Pinpoint the cell where the given text exists, returning its [x, y] midpoint coordinate. 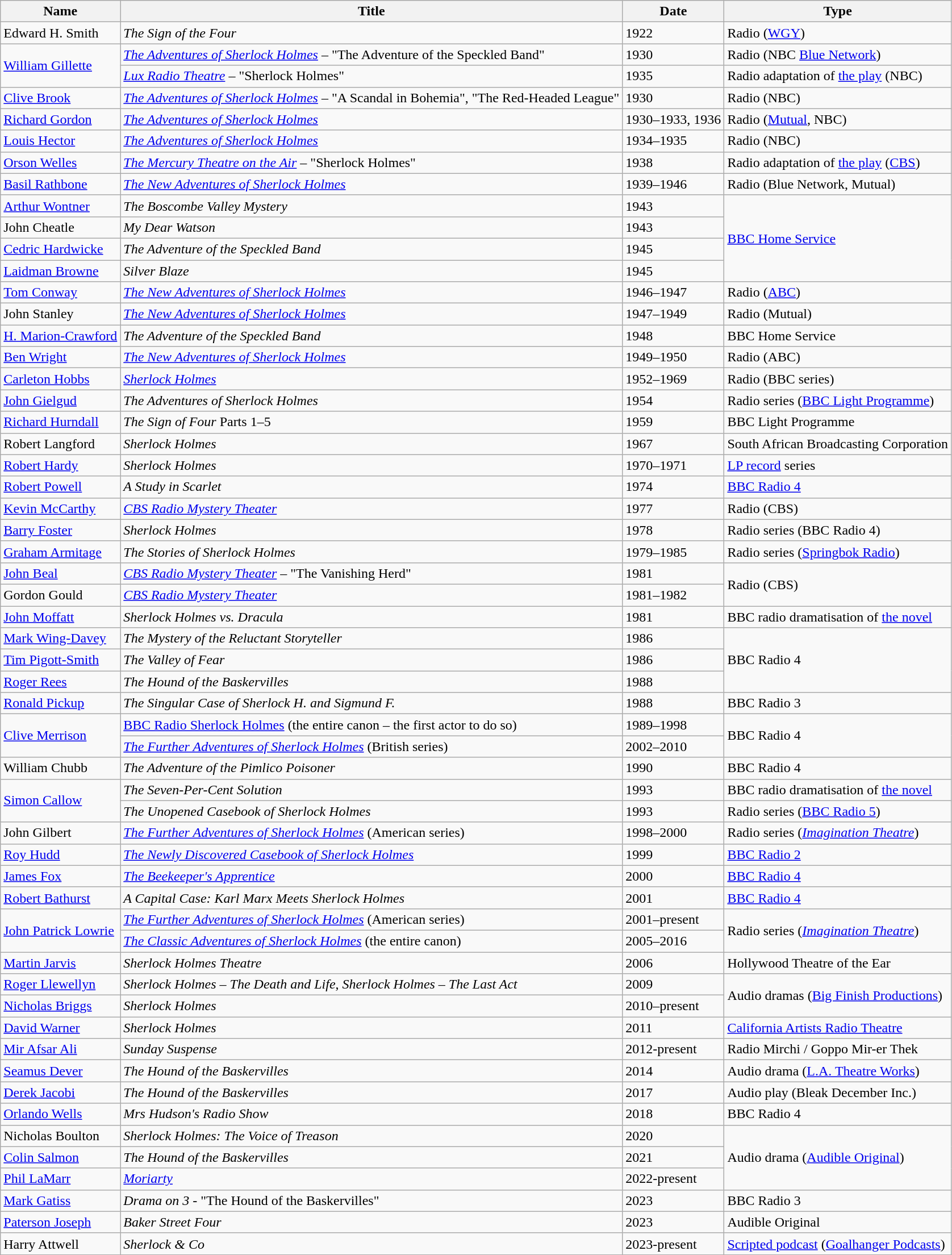
1981–1982 [674, 595]
Title [371, 11]
1935 [674, 76]
Mrs Hudson's Radio Show [371, 1114]
2020 [674, 1136]
The Beekeeper's Apprentice [371, 876]
Moriarty [371, 1179]
Simon Callow [60, 800]
Radio series (BBC Radio 4) [838, 530]
Derek Jacobi [60, 1093]
Basil Rathbone [60, 184]
Edward H. Smith [60, 33]
1938 [674, 162]
2022-present [674, 1179]
Radio series (BBC Light Programme) [838, 401]
1967 [674, 444]
The Adventures of Sherlock Holmes – "The Adventure of the Speckled Band" [371, 55]
Robert Bathurst [60, 898]
Nicholas Briggs [60, 1006]
Radio Mirchi / Goppo Mir-er Thek [838, 1049]
The Mystery of the Reluctant Storyteller [371, 639]
Arthur Wontner [60, 206]
Radio series (BBC Radio 5) [838, 811]
Radio adaptation of the play (CBS) [838, 162]
Drama on 3 - "The Hound of the Baskervilles" [371, 1200]
Robert Powell [60, 487]
2011 [674, 1028]
The Valley of Fear [371, 660]
The Sign of the Four [371, 33]
John Gilbert [60, 833]
The Stories of Sherlock Holmes [371, 552]
2023-present [674, 1244]
Audio drama (Audible Original) [838, 1157]
Tim Pigott-Smith [60, 660]
David Warner [60, 1028]
1922 [674, 33]
1979–1985 [674, 552]
Sherlock Holmes: The Voice of Treason [371, 1136]
A Study in Scarlet [371, 487]
1998–2000 [674, 833]
CBS Radio Mystery Theater – "The Vanishing Herd" [371, 573]
1949–1950 [674, 357]
Silver Blaze [371, 271]
Harry Attwell [60, 1244]
William Chubb [60, 768]
1939–1946 [674, 184]
Paterson Joseph [60, 1222]
Radio (Mutual, NBC) [838, 119]
Date [674, 11]
BBC Light Programme [838, 422]
Laidman Browne [60, 271]
My Dear Watson [371, 227]
1959 [674, 422]
Kevin McCarthy [60, 508]
Cedric Hardwicke [60, 249]
Richard Hurndall [60, 422]
John Moffatt [60, 616]
BBC Radio 2 [838, 854]
Nicholas Boulton [60, 1136]
Audio play (Bleak December Inc.) [838, 1093]
Graham Armitage [60, 552]
1978 [674, 530]
Roger Rees [60, 682]
2010–present [674, 1006]
The Boscombe Valley Mystery [371, 206]
Clive Brook [60, 98]
Tom Conway [60, 293]
Radio adaptation of the play (NBC) [838, 76]
Carleton Hobbs [60, 379]
Seamus Dever [60, 1071]
1989–1998 [674, 725]
1999 [674, 854]
A Capital Case: Karl Marx Meets Sherlock Holmes [371, 898]
Ben Wright [60, 357]
The Seven-Per-Cent Solution [371, 790]
James Fox [60, 876]
2017 [674, 1093]
Sherlock Holmes vs. Dracula [371, 616]
1970–1971 [674, 465]
Name [60, 11]
Robert Langford [60, 444]
Sherlock Holmes Theatre [371, 963]
Audible Original [838, 1222]
John Gielgud [60, 401]
Sherlock & Co [371, 1244]
Radio series (Springbok Radio) [838, 552]
1952–1969 [674, 379]
2009 [674, 985]
H. Marion-Crawford [60, 336]
John Patrick Lowrie [60, 930]
2018 [674, 1114]
Radio (BBC series) [838, 379]
1930–1933, 1936 [674, 119]
Scripted podcast (Goalhanger Podcasts) [838, 1244]
2006 [674, 963]
Baker Street Four [371, 1222]
Colin Salmon [60, 1157]
Gordon Gould [60, 595]
Barry Foster [60, 530]
1946–1947 [674, 293]
The Further Adventures of Sherlock Holmes (British series) [371, 747]
John Cheatle [60, 227]
The Adventures of Sherlock Holmes – "A Scandal in Bohemia", "The Red-Headed League" [371, 98]
John Stanley [60, 314]
Roger Llewellyn [60, 985]
2001 [674, 898]
Orson Welles [60, 162]
2021 [674, 1157]
The Adventure of the Pimlico Poisoner [371, 768]
Hollywood Theatre of the Ear [838, 963]
LP record series [838, 465]
Lux Radio Theatre – "Sherlock Holmes" [371, 76]
The Classic Adventures of Sherlock Holmes (the entire canon) [371, 941]
Louis Hector [60, 141]
Mark Wing-Davey [60, 639]
Ronald Pickup [60, 703]
Roy Hudd [60, 854]
The Sign of Four Parts 1–5 [371, 422]
2001–present [674, 919]
2014 [674, 1071]
Mir Afsar Ali [60, 1049]
Type [838, 11]
South African Broadcasting Corporation [838, 444]
2005–2016 [674, 941]
1954 [674, 401]
Radio (NBC Blue Network) [838, 55]
Martin Jarvis [60, 963]
Sherlock Holmes – The Death and Life, Sherlock Holmes – The Last Act [371, 985]
The Singular Case of Sherlock H. and Sigmund F. [371, 703]
California Artists Radio Theatre [838, 1028]
Orlando Wells [60, 1114]
The Mercury Theatre on the Air – "Sherlock Holmes" [371, 162]
Audio dramas (Big Finish Productions) [838, 995]
Radio (Mutual) [838, 314]
Mark Gatiss [60, 1200]
1934–1935 [674, 141]
2012-present [674, 1049]
1990 [674, 768]
The Newly Discovered Casebook of Sherlock Holmes [371, 854]
Richard Gordon [60, 119]
1977 [674, 508]
John Beal [60, 573]
1947–1949 [674, 314]
William Gillette [60, 65]
Radio (WGY) [838, 33]
Phil LaMarr [60, 1179]
1948 [674, 336]
BBC Radio Sherlock Holmes (the entire canon – the first actor to do so) [371, 725]
Sunday Suspense [371, 1049]
Audio drama (L.A. Theatre Works) [838, 1071]
2002–2010 [674, 747]
Radio (Blue Network, Mutual) [838, 184]
1974 [674, 487]
2000 [674, 876]
Clive Merrison [60, 736]
Robert Hardy [60, 465]
The Unopened Casebook of Sherlock Holmes [371, 811]
